Pinpoint the cell where the given text exists, returning its [x, y] midpoint coordinate. 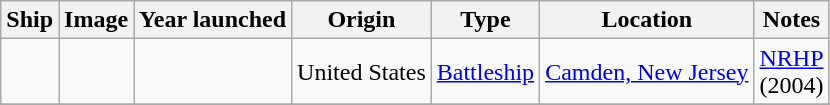
Year launched [213, 20]
Image [96, 20]
NRHP(2004) [792, 72]
Camden, New Jersey [647, 72]
Type [485, 20]
United States [362, 72]
Battleship [485, 72]
Origin [362, 20]
Location [647, 20]
Ship [30, 20]
Notes [792, 20]
